Find where the given text appears and provide that cell's center as (X, Y) coordinate. 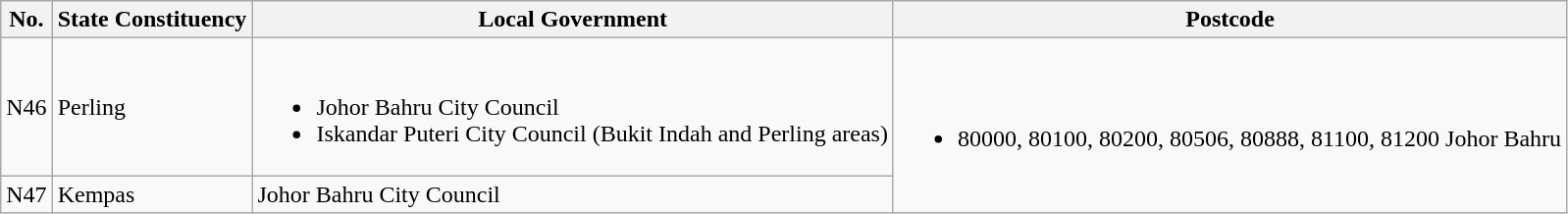
Johor Bahru City Council (573, 194)
N46 (26, 107)
80000, 80100, 80200, 80506, 80888, 81100, 81200 Johor Bahru (1229, 126)
Local Government (573, 20)
Johor Bahru City CouncilIskandar Puteri City Council (Bukit Indah and Perling areas) (573, 107)
N47 (26, 194)
Perling (152, 107)
Kempas (152, 194)
Postcode (1229, 20)
No. (26, 20)
State Constituency (152, 20)
